Find where the given text appears and provide that cell's center as (X, Y) coordinate. 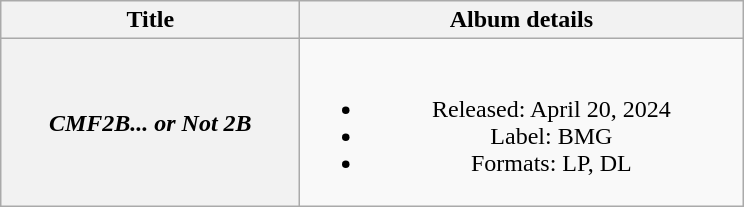
Title (150, 20)
CMF2B... or Not 2B (150, 122)
Album details (522, 20)
Released: April 20, 2024Label: BMGFormats: LP, DL (522, 122)
